Provide the (x, y) coordinate of the cell's center where the given text is located.  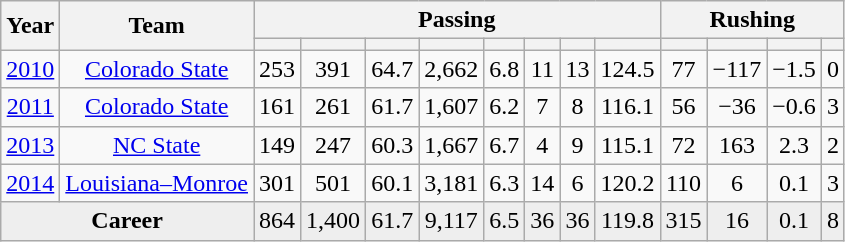
16 (737, 221)
9 (578, 145)
64.7 (392, 69)
0 (832, 69)
4 (542, 145)
6.7 (504, 145)
2010 (30, 69)
247 (334, 145)
391 (334, 69)
115.1 (628, 145)
124.5 (628, 69)
116.1 (628, 107)
3,181 (452, 183)
2011 (30, 107)
Year (30, 26)
110 (684, 183)
60.3 (392, 145)
−0.6 (794, 107)
13 (578, 69)
120.2 (628, 183)
Louisiana–Monroe (157, 183)
1,400 (334, 221)
2,662 (452, 69)
6.3 (504, 183)
14 (542, 183)
261 (334, 107)
501 (334, 183)
2 (832, 145)
Team (157, 26)
Passing (457, 20)
163 (737, 145)
149 (278, 145)
Career (128, 221)
253 (278, 69)
864 (278, 221)
−117 (737, 69)
161 (278, 107)
72 (684, 145)
7 (542, 107)
6.8 (504, 69)
6.5 (504, 221)
56 (684, 107)
315 (684, 221)
NC State (157, 145)
1,607 (452, 107)
11 (542, 69)
6.2 (504, 107)
Rushing (752, 20)
60.1 (392, 183)
2014 (30, 183)
−36 (737, 107)
2.3 (794, 145)
9,117 (452, 221)
−1.5 (794, 69)
2013 (30, 145)
301 (278, 183)
77 (684, 69)
119.8 (628, 221)
1,667 (452, 145)
